Capture the cell that displays the provided text and extract its (x, y) central coordinate. 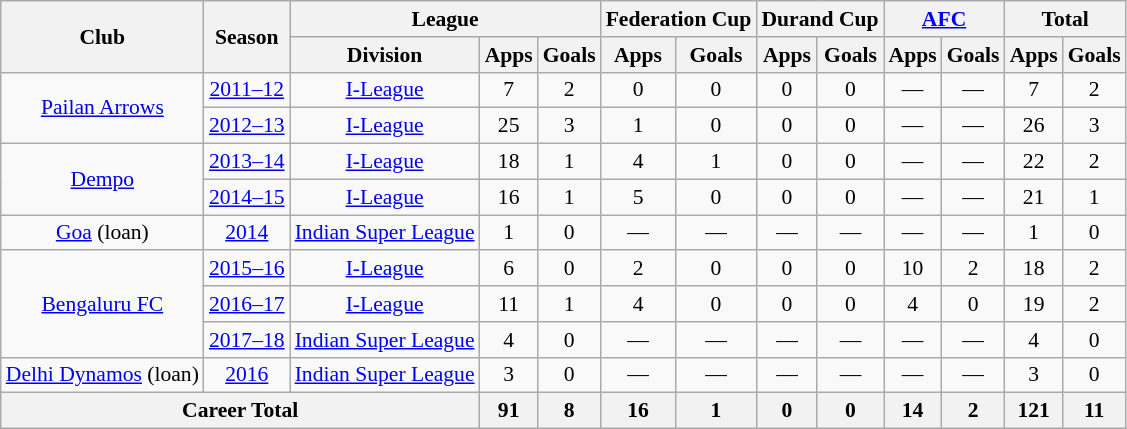
5 (638, 197)
2013–14 (247, 162)
2011–12 (247, 90)
14 (913, 411)
22 (1034, 162)
Bengaluru FC (102, 304)
Federation Cup (679, 19)
League (446, 19)
2012–13 (247, 126)
Durand Cup (820, 19)
8 (570, 411)
19 (1034, 304)
10 (913, 269)
2014–15 (247, 197)
Delhi Dynamos (loan) (102, 375)
AFC (944, 19)
Total (1066, 19)
Club (102, 36)
6 (509, 269)
Pailan Arrows (102, 108)
Dempo (102, 180)
Goa (loan) (102, 233)
2015–16 (247, 269)
Division (385, 55)
2017–18 (247, 340)
121 (1034, 411)
25 (509, 126)
91 (509, 411)
2014 (247, 233)
26 (1034, 126)
2016–17 (247, 304)
Career Total (240, 411)
21 (1034, 197)
2016 (247, 375)
Season (247, 36)
